Extract the [X, Y] coordinate from the center of the cell holding the provided text.  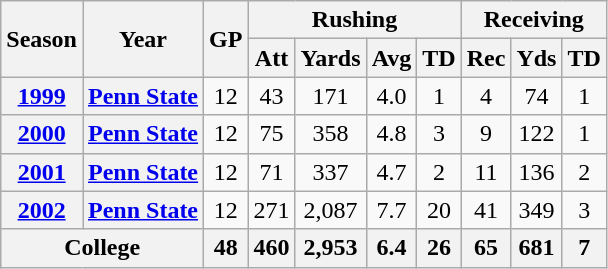
Season [42, 39]
74 [536, 96]
349 [536, 210]
2,087 [330, 210]
Yards [330, 58]
337 [330, 172]
75 [272, 134]
Year [142, 39]
48 [226, 248]
Rushing [354, 20]
4 [486, 96]
7.7 [392, 210]
43 [272, 96]
Yds [536, 58]
4.8 [392, 134]
41 [486, 210]
171 [330, 96]
2002 [42, 210]
26 [439, 248]
71 [272, 172]
College [102, 248]
2,953 [330, 248]
136 [536, 172]
Receiving [534, 20]
1999 [42, 96]
4.7 [392, 172]
Rec [486, 58]
460 [272, 248]
20 [439, 210]
Avg [392, 58]
9 [486, 134]
2001 [42, 172]
122 [536, 134]
358 [330, 134]
65 [486, 248]
Att [272, 58]
11 [486, 172]
7 [584, 248]
2000 [42, 134]
6.4 [392, 248]
271 [272, 210]
4.0 [392, 96]
681 [536, 248]
GP [226, 39]
